Provide the [x, y] coordinate of the cell's center where the given text is located.  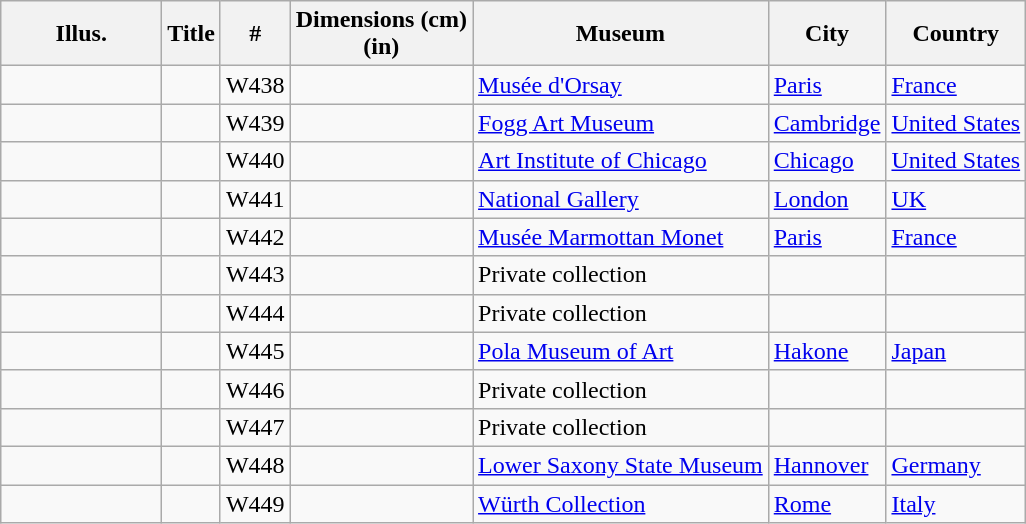
Museum [621, 34]
City [827, 34]
W441 [255, 199]
W448 [255, 465]
Würth Collection [621, 503]
London [827, 199]
Country [956, 34]
Japan [956, 351]
Pola Museum of Art [621, 351]
W447 [255, 427]
Dimensions (cm) (in) [381, 34]
Rome [827, 503]
Art Institute of Chicago [621, 161]
Fogg Art Museum [621, 123]
# [255, 34]
W445 [255, 351]
Chicago [827, 161]
W443 [255, 275]
Hannover [827, 465]
Cambridge [827, 123]
W438 [255, 85]
W440 [255, 161]
W444 [255, 313]
Title [192, 34]
W442 [255, 237]
W446 [255, 389]
Hakone [827, 351]
Lower Saxony State Museum [621, 465]
National Gallery [621, 199]
W439 [255, 123]
Germany [956, 465]
Italy [956, 503]
Musée Marmottan Monet [621, 237]
W449 [255, 503]
Illus. [82, 34]
Musée d'Orsay [621, 85]
UK [956, 199]
